Capture the cell that displays the provided text and extract its [X, Y] central coordinate. 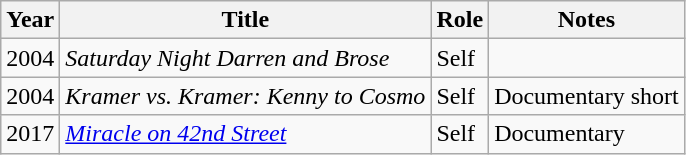
Miracle on 42nd Street [246, 134]
Kramer vs. Kramer: Kenny to Cosmo [246, 96]
Role [460, 20]
Title [246, 20]
2017 [30, 134]
Year [30, 20]
Documentary [587, 134]
Saturday Night Darren and Brose [246, 58]
Notes [587, 20]
Documentary short [587, 96]
